From the cell containing the given text, extract its center point as [x, y] coordinate. 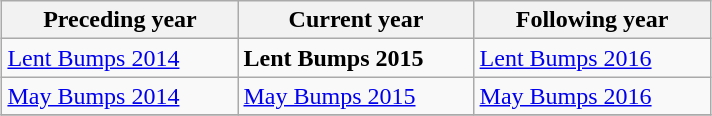
Preceding year [120, 20]
May Bumps 2016 [592, 96]
Current year [356, 20]
Lent Bumps 2016 [592, 58]
May Bumps 2014 [120, 96]
May Bumps 2015 [356, 96]
Lent Bumps 2014 [120, 58]
Following year [592, 20]
Lent Bumps 2015 [356, 58]
